Search for the cell housing the specified text and yield its [x, y] center coordinate. 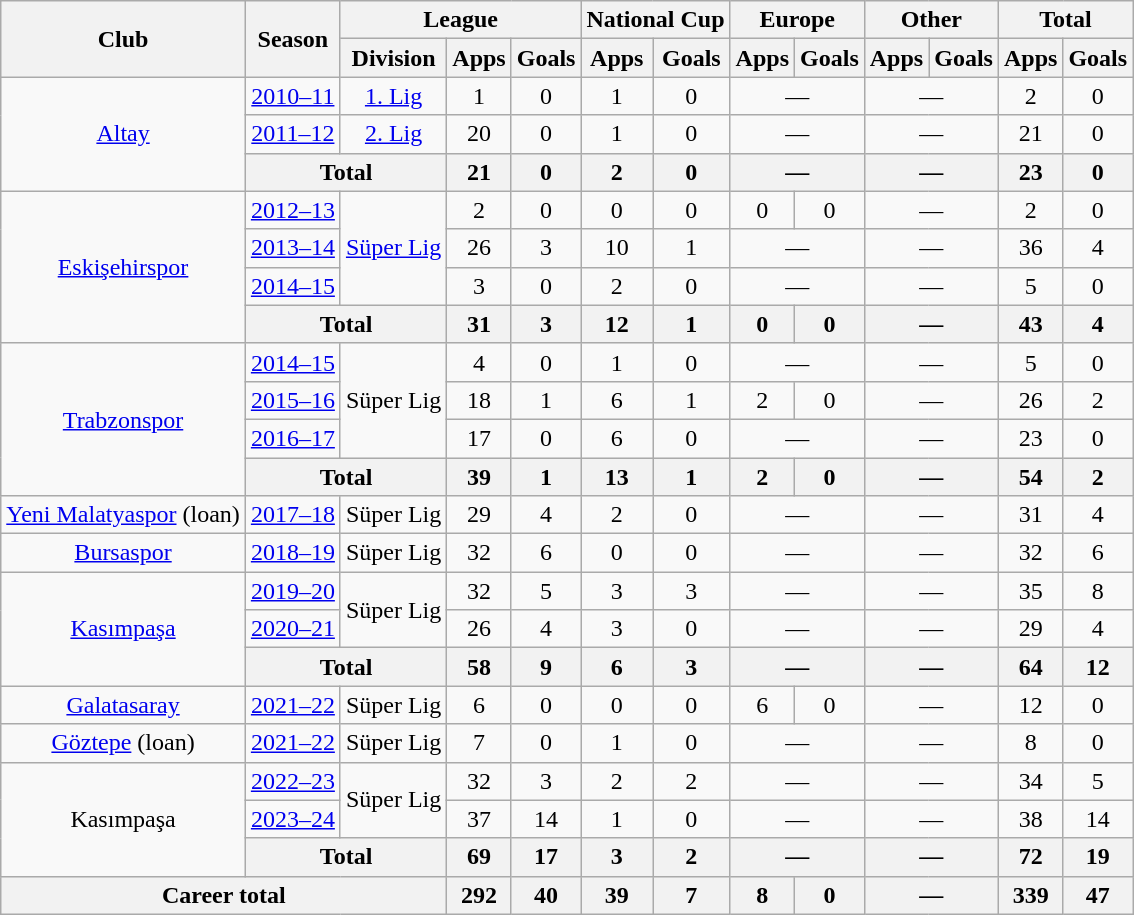
1. Lig [393, 96]
2012–13 [292, 210]
37 [479, 819]
13 [617, 477]
Club [124, 39]
2015–16 [292, 400]
34 [1030, 781]
38 [1030, 819]
10 [617, 248]
36 [1030, 248]
2019–20 [292, 591]
43 [1030, 324]
20 [479, 134]
72 [1030, 857]
Altay [124, 134]
League [460, 20]
2011–12 [292, 134]
2017–18 [292, 515]
Trabzonspor [124, 419]
2018–19 [292, 553]
2023–24 [292, 819]
18 [479, 400]
Division [393, 58]
19 [1098, 857]
40 [546, 895]
Bursaspor [124, 553]
9 [546, 667]
2. Lig [393, 134]
National Cup [656, 20]
58 [479, 667]
2010–11 [292, 96]
64 [1030, 667]
Galatasaray [124, 705]
69 [479, 857]
Career total [224, 895]
35 [1030, 591]
2022–23 [292, 781]
54 [1030, 477]
2016–17 [292, 438]
2013–14 [292, 248]
Season [292, 39]
47 [1098, 895]
339 [1030, 895]
Other [931, 20]
Europe [797, 20]
Eskişehirspor [124, 267]
Yeni Malatyaspor (loan) [124, 515]
Göztepe (loan) [124, 743]
292 [479, 895]
2020–21 [292, 629]
